Search for the cell housing the specified text and yield its [x, y] center coordinate. 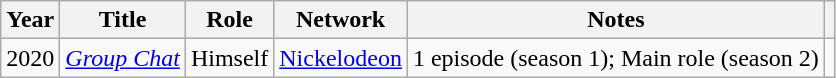
Notes [616, 20]
Year [30, 20]
1 episode (season 1); Main role (season 2) [616, 58]
Nickelodeon [341, 58]
Role [229, 20]
Network [341, 20]
Title [123, 20]
Himself [229, 58]
2020 [30, 58]
Group Chat [123, 58]
